For the text-containing cell, return its midpoint in [x, y] coordinate format. 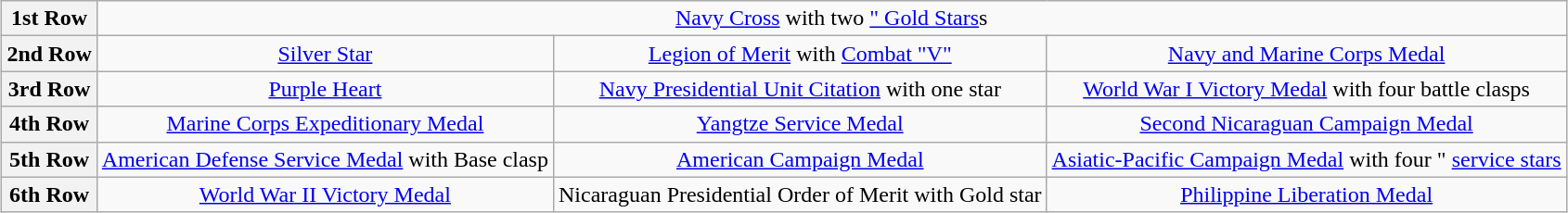
World War I Victory Medal with four battle clasps [1306, 89]
Navy Presidential Unit Citation with one star [800, 89]
World War II Victory Medal [325, 194]
4th Row [49, 124]
American Campaign Medal [800, 159]
Navy Cross with two " Gold Starss [831, 19]
2nd Row [49, 54]
Marine Corps Expeditionary Medal [325, 124]
5th Row [49, 159]
Navy and Marine Corps Medal [1306, 54]
Purple Heart [325, 89]
Philippine Liberation Medal [1306, 194]
6th Row [49, 194]
Yangtze Service Medal [800, 124]
1st Row [49, 19]
3rd Row [49, 89]
Asiatic-Pacific Campaign Medal with four " service stars [1306, 159]
Second Nicaraguan Campaign Medal [1306, 124]
Silver Star [325, 54]
American Defense Service Medal with Base clasp [325, 159]
Legion of Merit with Combat "V" [800, 54]
Nicaraguan Presidential Order of Merit with Gold star [800, 194]
